Detect which cell encompasses the target text, then output its [x, y] center coordinate. 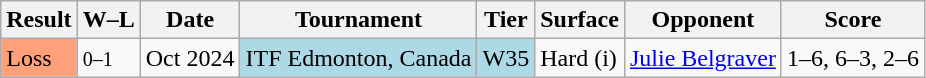
Oct 2024 [190, 58]
Surface [580, 20]
Opponent [702, 20]
Tournament [358, 20]
1–6, 6–3, 2–6 [852, 58]
Hard (i) [580, 58]
Julie Belgraver [702, 58]
Result [39, 20]
Tier [506, 20]
0–1 [108, 58]
Date [190, 20]
ITF Edmonton, Canada [358, 58]
W35 [506, 58]
W–L [108, 20]
Score [852, 20]
Loss [39, 58]
